Capture the cell that displays the provided text and extract its [X, Y] central coordinate. 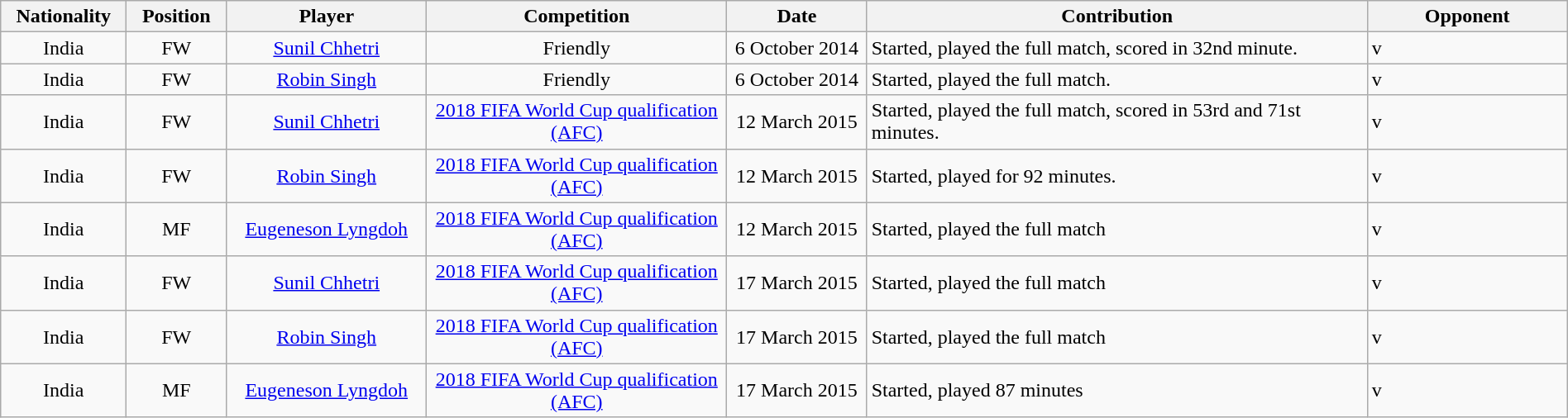
Competition [577, 17]
Started, played the full match, scored in 32nd minute. [1116, 48]
Started, played for 92 minutes. [1116, 175]
Nationality [64, 17]
Player [327, 17]
Date [797, 17]
Position [177, 17]
Started, played the full match. [1116, 79]
Contribution [1116, 17]
Started, played 87 minutes [1116, 390]
Opponent [1467, 17]
Started, played the full match, scored in 53rd and 71st minutes. [1116, 122]
